Identify which cell holds the provided text, then report its [x, y] central coordinate. 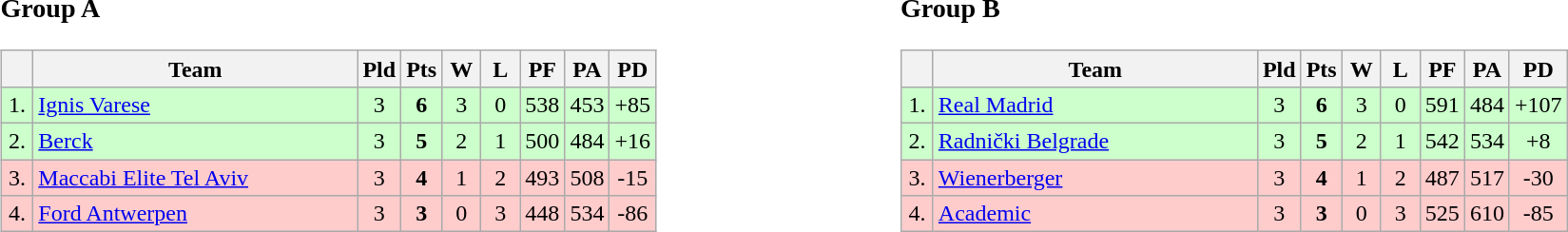
538 [542, 105]
Ignis Varese [196, 105]
+16 [633, 142]
500 [542, 142]
487 [1442, 178]
+8 [1539, 142]
+85 [633, 105]
Berck [196, 142]
Maccabi Elite Tel Aviv [196, 178]
591 [1442, 105]
-15 [633, 178]
Academic [1095, 214]
493 [542, 178]
542 [1442, 142]
448 [542, 214]
+107 [1539, 105]
453 [588, 105]
Wienerberger [1095, 178]
517 [1487, 178]
525 [1442, 214]
Radnički Belgrade [1095, 142]
-85 [1539, 214]
-86 [633, 214]
-30 [1539, 178]
Ford Antwerpen [196, 214]
Real Madrid [1095, 105]
508 [588, 178]
610 [1487, 214]
